Provide the [X, Y] coordinate of the cell's center where the given text is located.  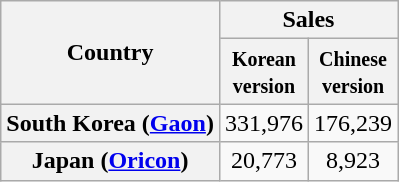
Chineseversion [352, 72]
Sales [308, 20]
331,976 [264, 123]
20,773 [264, 161]
176,239 [352, 123]
Koreanversion [264, 72]
South Korea (Gaon) [110, 123]
Japan (Oricon) [110, 161]
8,923 [352, 161]
Country [110, 52]
